Output the (x, y) coordinate of the center of the cell containing the given text.  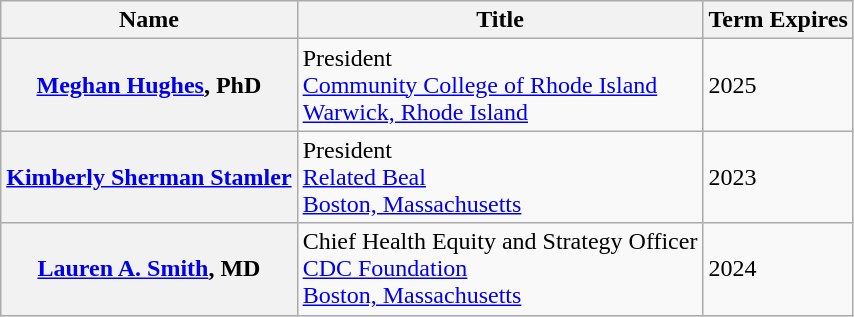
2025 (778, 85)
PresidentCommunity College of Rhode IslandWarwick, Rhode Island (500, 85)
Lauren A. Smith, MD (149, 269)
Meghan Hughes, PhD (149, 85)
PresidentRelated BealBoston, Massachusetts (500, 177)
2024 (778, 269)
Title (500, 20)
Name (149, 20)
Kimberly Sherman Stamler (149, 177)
Term Expires (778, 20)
2023 (778, 177)
Chief Health Equity and Strategy OfficerCDC FoundationBoston, Massachusetts (500, 269)
